Extract the [x, y] coordinate from the center of the cell holding the provided text.  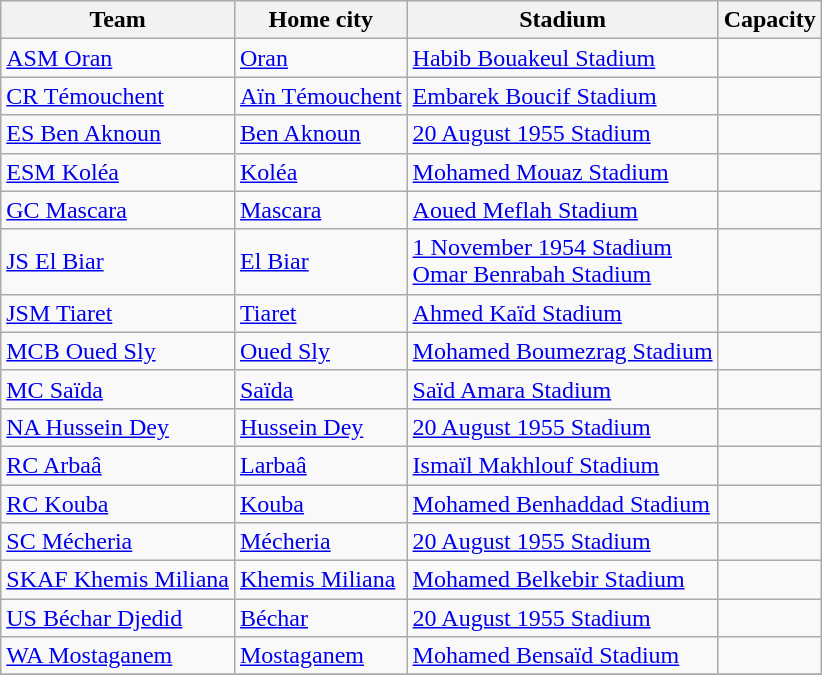
Oran [320, 58]
Habib Bouakeul Stadium [562, 58]
Mostaganem [320, 656]
WA Mostaganem [118, 656]
GC Mascara [118, 210]
El Biar [320, 262]
Team [118, 20]
1 November 1954 StadiumOmar Benrabah Stadium [562, 262]
Kouba [320, 503]
Embarek Boucif Stadium [562, 96]
SKAF Khemis Miliana [118, 580]
Mohamed Benhaddad Stadium [562, 503]
Aïn Témouchent [320, 96]
Mohamed Mouaz Stadium [562, 172]
Khemis Miliana [320, 580]
ASM Oran [118, 58]
Saïda [320, 389]
Koléa [320, 172]
Home city [320, 20]
CR Témouchent [118, 96]
Tiaret [320, 313]
Béchar [320, 618]
JS El Biar [118, 262]
Mohamed Bensaïd Stadium [562, 656]
US Béchar Djedid [118, 618]
SC Mécheria [118, 542]
Hussein Dey [320, 427]
JSM Tiaret [118, 313]
Mohamed Belkebir Stadium [562, 580]
ES Ben Aknoun [118, 134]
Capacity [770, 20]
RC Arbaâ [118, 465]
NA Hussein Dey [118, 427]
Stadium [562, 20]
Saïd Amara Stadium [562, 389]
Aoued Meflah Stadium [562, 210]
Oued Sly [320, 351]
Ahmed Kaïd Stadium [562, 313]
Ismaïl Makhlouf Stadium [562, 465]
Mohamed Boumezrag Stadium [562, 351]
Mascara [320, 210]
MC Saïda [118, 389]
RC Kouba [118, 503]
ESM Koléa [118, 172]
Mécheria [320, 542]
Larbaâ [320, 465]
Ben Aknoun [320, 134]
MCB Oued Sly [118, 351]
